Scan for the cell matching the given text and deliver its [x, y] coordinate at center. 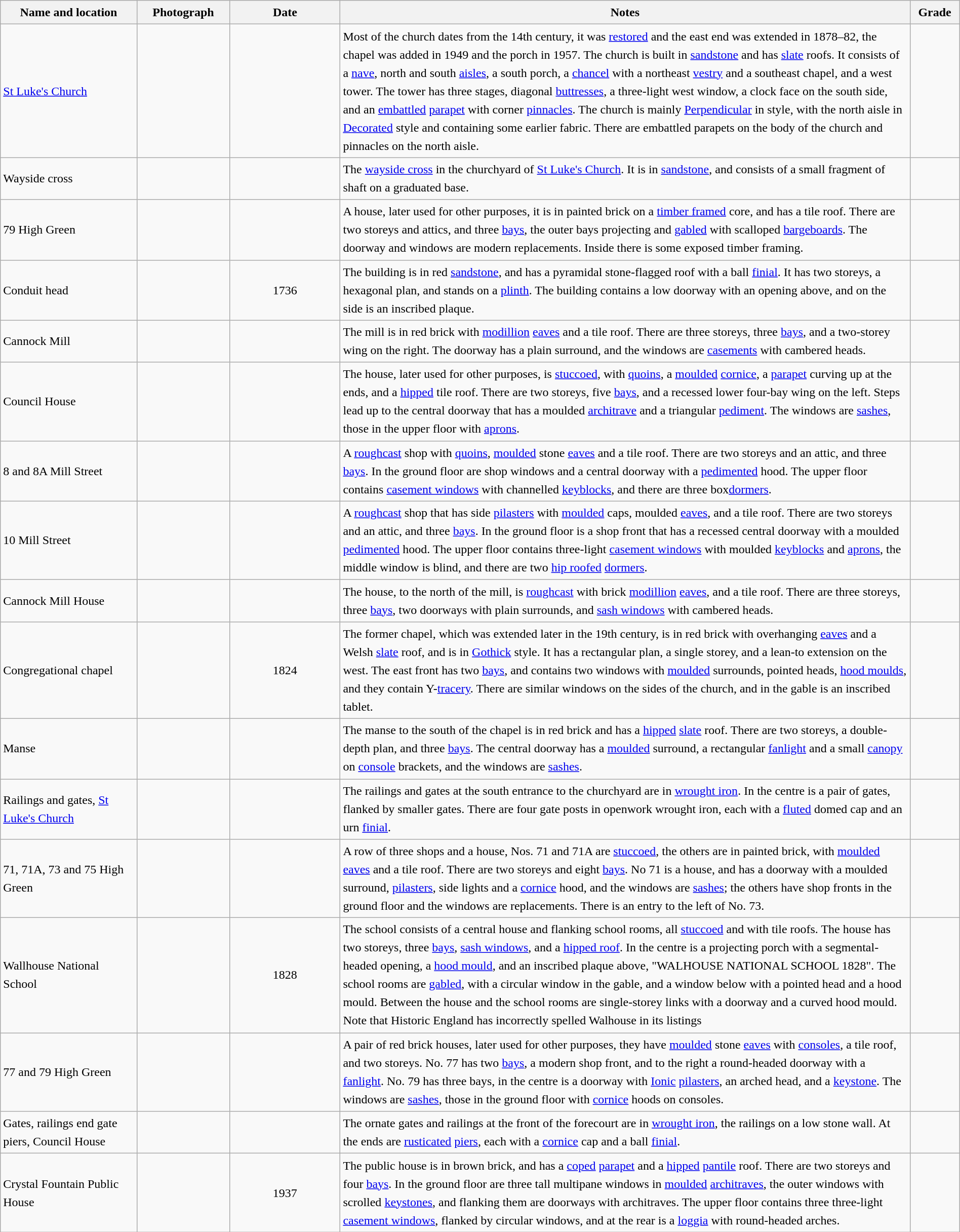
Photograph [183, 12]
Cannock Mill [69, 341]
1824 [285, 670]
Grade [935, 12]
Crystal Fountain Public House [69, 1192]
Manse [69, 749]
79 High Green [69, 230]
Conduit head [69, 290]
10 Mill Street [69, 540]
Cannock Mill House [69, 601]
Date [285, 12]
1937 [285, 1192]
The wayside cross in the churchyard of St Luke's Church. It is in sandstone, and consists of a small fragment of shaft on a graduated base. [625, 178]
Gates, railings end gate piers, Council House [69, 1133]
Wayside cross [69, 178]
1828 [285, 976]
Notes [625, 12]
77 and 79 High Green [69, 1072]
Council House [69, 401]
Railings and gates, St Luke's Church [69, 810]
Wallhouse National School [69, 976]
71, 71A, 73 and 75 High Green [69, 878]
St Luke's Church [69, 91]
Congregational chapel [69, 670]
Name and location [69, 12]
1736 [285, 290]
8 and 8A Mill Street [69, 471]
